Identify which cell holds the provided text, then report its [X, Y] central coordinate. 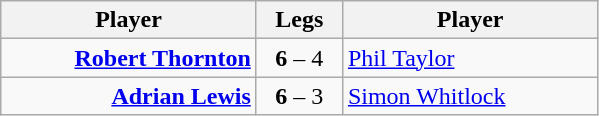
Adrian Lewis [129, 96]
6 – 3 [299, 96]
Robert Thornton [129, 58]
6 – 4 [299, 58]
Phil Taylor [470, 58]
Legs [299, 20]
Simon Whitlock [470, 96]
